Scan for the cell matching the given text and deliver its (X, Y) coordinate at center. 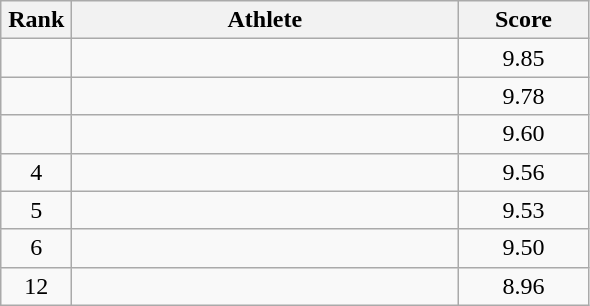
Athlete (265, 20)
12 (36, 286)
5 (36, 210)
9.56 (524, 172)
9.60 (524, 134)
Rank (36, 20)
4 (36, 172)
9.53 (524, 210)
9.50 (524, 248)
9.85 (524, 58)
6 (36, 248)
Score (524, 20)
9.78 (524, 96)
8.96 (524, 286)
